Find where the given text appears and provide that cell's center as [x, y] coordinate. 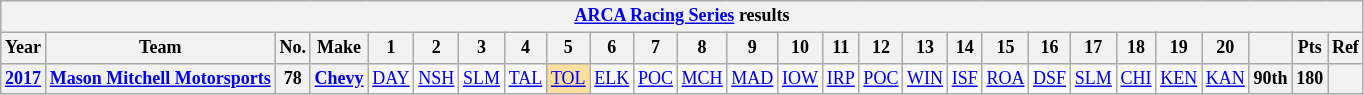
TAL [525, 78]
6 [612, 48]
ISF [964, 78]
2 [436, 48]
MCH [702, 78]
2017 [24, 78]
7 [656, 48]
Team [160, 48]
17 [1093, 48]
DSF [1050, 78]
NSH [436, 78]
No. [292, 48]
90th [1270, 78]
8 [702, 48]
DAY [391, 78]
KAN [1226, 78]
18 [1136, 48]
14 [964, 48]
MAD [752, 78]
ARCA Racing Series results [682, 16]
IRP [840, 78]
ELK [612, 78]
11 [840, 48]
Mason Mitchell Motorsports [160, 78]
Make [339, 48]
Ref [1346, 48]
13 [926, 48]
Chevy [339, 78]
4 [525, 48]
CHI [1136, 78]
KEN [1179, 78]
5 [568, 48]
TOL [568, 78]
WIN [926, 78]
180 [1310, 78]
16 [1050, 48]
19 [1179, 48]
12 [881, 48]
Pts [1310, 48]
9 [752, 48]
1 [391, 48]
IOW [800, 78]
78 [292, 78]
20 [1226, 48]
Year [24, 48]
3 [482, 48]
ROA [1006, 78]
10 [800, 48]
15 [1006, 48]
